Find where the given text appears and provide that cell's center as (X, Y) coordinate. 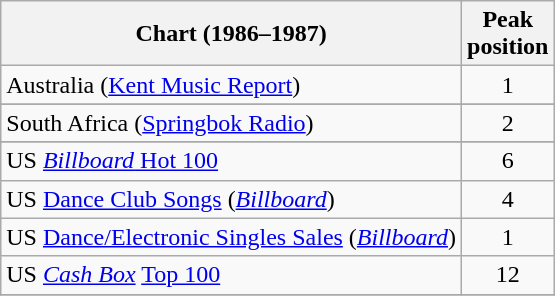
Chart (1986–1987) (232, 34)
US Billboard Hot 100 (232, 161)
2 (508, 123)
South Africa (Springbok Radio) (232, 123)
Peakposition (508, 34)
Australia (Kent Music Report) (232, 85)
4 (508, 199)
US Dance/Electronic Singles Sales (Billboard) (232, 237)
US Dance Club Songs (Billboard) (232, 199)
12 (508, 275)
6 (508, 161)
US Cash Box Top 100 (232, 275)
